Find where the given text appears and provide that cell's center as (x, y) coordinate. 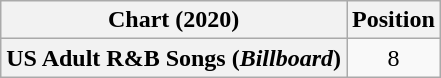
Chart (2020) (174, 20)
US Adult R&B Songs (Billboard) (174, 58)
Position (394, 20)
8 (394, 58)
